Return the [X, Y] coordinate for the center point of the cell that contains the specified text.  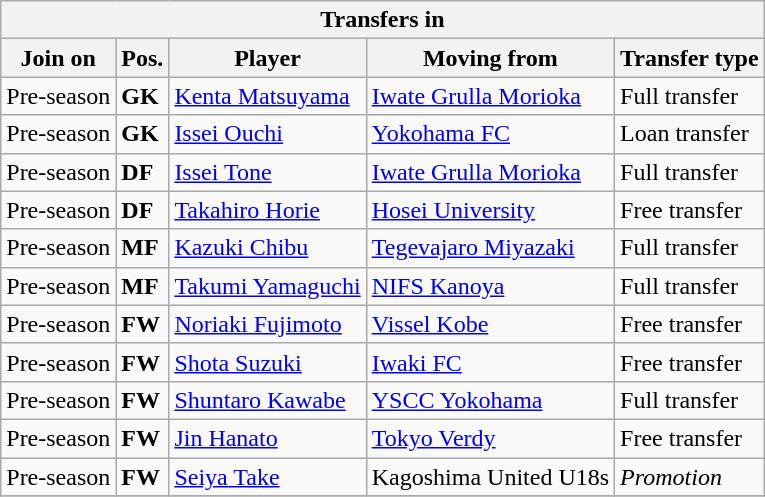
Promotion [690, 477]
Tokyo Verdy [490, 438]
Takumi Yamaguchi [268, 286]
Yokohama FC [490, 134]
Jin Hanato [268, 438]
Vissel Kobe [490, 324]
Kagoshima United U18s [490, 477]
Loan transfer [690, 134]
Takahiro Horie [268, 210]
Moving from [490, 58]
Pos. [142, 58]
Join on [58, 58]
NIFS Kanoya [490, 286]
Player [268, 58]
Transfers in [382, 20]
Shuntaro Kawabe [268, 400]
Seiya Take [268, 477]
Tegevajaro Miyazaki [490, 248]
Hosei University [490, 210]
Transfer type [690, 58]
Issei Ouchi [268, 134]
Noriaki Fujimoto [268, 324]
Issei Tone [268, 172]
Iwaki FC [490, 362]
Shota Suzuki [268, 362]
Kazuki Chibu [268, 248]
Kenta Matsuyama [268, 96]
YSCC Yokohama [490, 400]
